Detect which cell encompasses the target text, then output its [x, y] center coordinate. 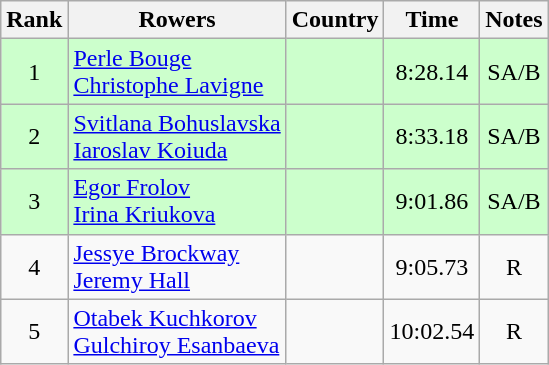
Perle BougeChristophe Lavigne [177, 72]
Country [335, 20]
Notes [514, 20]
2 [34, 136]
8:28.14 [432, 72]
9:05.73 [432, 266]
Time [432, 20]
4 [34, 266]
Egor FrolovIrina Kriukova [177, 202]
Otabek KuchkorovGulchiroy Esanbaeva [177, 332]
5 [34, 332]
Rank [34, 20]
10:02.54 [432, 332]
Rowers [177, 20]
Svitlana BohuslavskaIaroslav Koiuda [177, 136]
1 [34, 72]
8:33.18 [432, 136]
3 [34, 202]
9:01.86 [432, 202]
Jessye BrockwayJeremy Hall [177, 266]
